From the cell containing the given text, extract its center point as [x, y] coordinate. 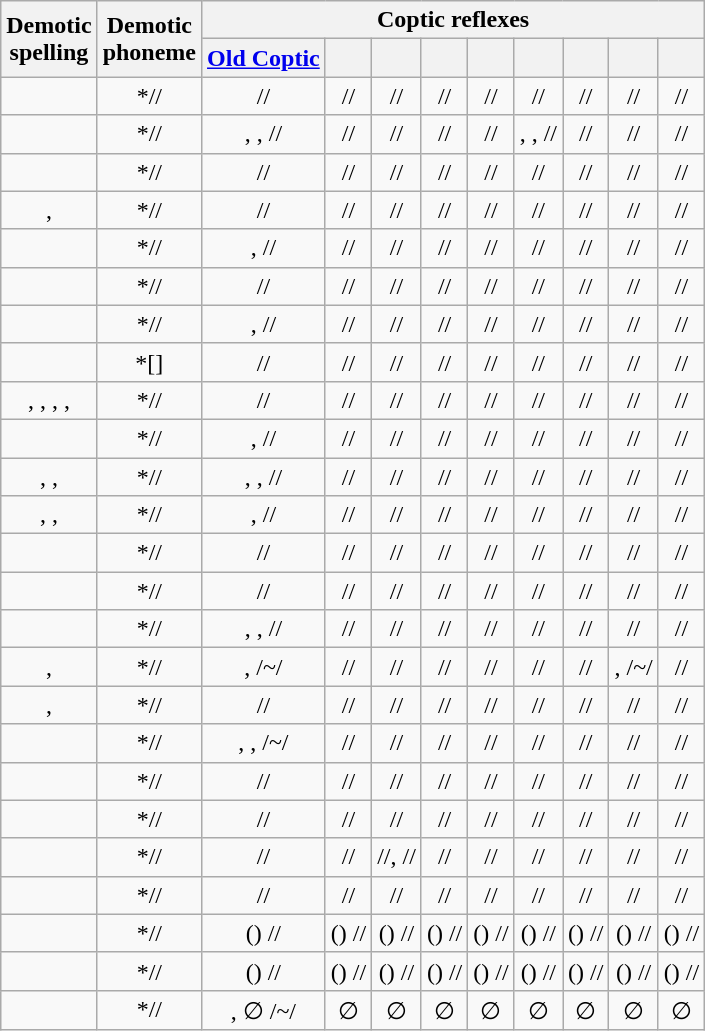
, ∅ /~/ [264, 1010]
*[] [149, 362]
Coptic reflexes [454, 20]
Old Coptic [264, 58]
Demoticphoneme [149, 39]
, , /~/ [264, 743]
, , , , [49, 400]
//, // [397, 857]
Demoticspelling [49, 39]
